Capture the cell that displays the provided text and extract its (x, y) central coordinate. 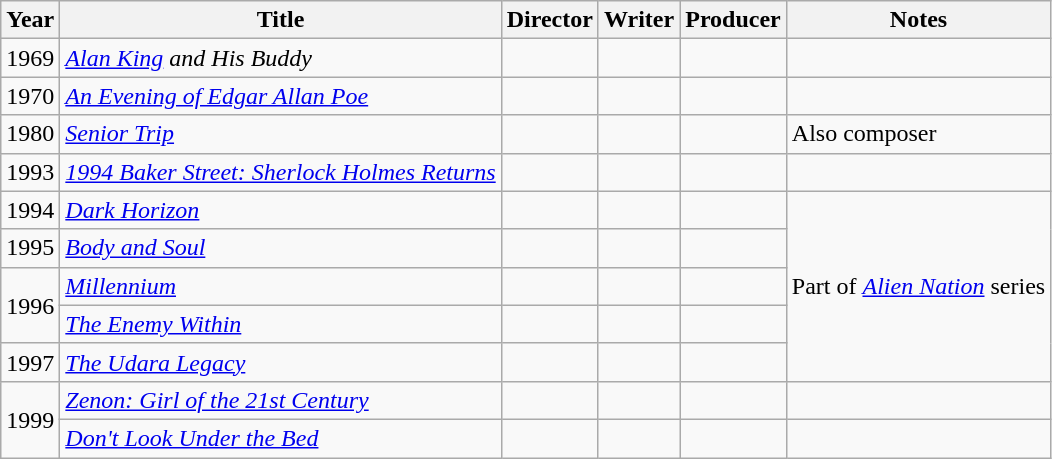
Producer (734, 20)
1995 (30, 248)
Don't Look Under the Bed (280, 438)
Notes (918, 20)
An Evening of Edgar Allan Poe (280, 96)
1996 (30, 305)
1969 (30, 58)
Also composer (918, 134)
Dark Horizon (280, 210)
Alan King and His Buddy (280, 58)
The Udara Legacy (280, 362)
Writer (638, 20)
Zenon: Girl of the 21st Century (280, 400)
1993 (30, 172)
Senior Trip (280, 134)
Director (550, 20)
The Enemy Within (280, 324)
1970 (30, 96)
Body and Soul (280, 248)
Year (30, 20)
Title (280, 20)
1997 (30, 362)
1994 Baker Street: Sherlock Holmes Returns (280, 172)
1994 (30, 210)
1980 (30, 134)
1999 (30, 419)
Millennium (280, 286)
Part of Alien Nation series (918, 286)
